Detect which cell encompasses the target text, then output its (x, y) center coordinate. 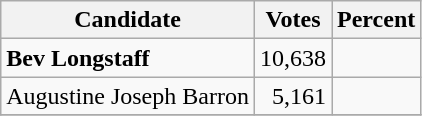
Percent (376, 20)
Bev Longstaff (128, 58)
Candidate (128, 20)
5,161 (292, 96)
Augustine Joseph Barron (128, 96)
Votes (292, 20)
10,638 (292, 58)
